Detect which cell encompasses the target text, then output its [X, Y] center coordinate. 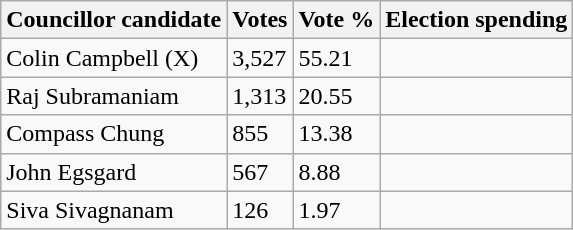
855 [260, 134]
Vote % [336, 20]
55.21 [336, 58]
567 [260, 172]
126 [260, 210]
John Egsgard [114, 172]
20.55 [336, 96]
Colin Campbell (X) [114, 58]
8.88 [336, 172]
Councillor candidate [114, 20]
Siva Sivagnanam [114, 210]
Raj Subramaniam [114, 96]
Election spending [476, 20]
3,527 [260, 58]
13.38 [336, 134]
1,313 [260, 96]
Compass Chung [114, 134]
Votes [260, 20]
1.97 [336, 210]
